Detect which cell encompasses the target text, then output its [X, Y] center coordinate. 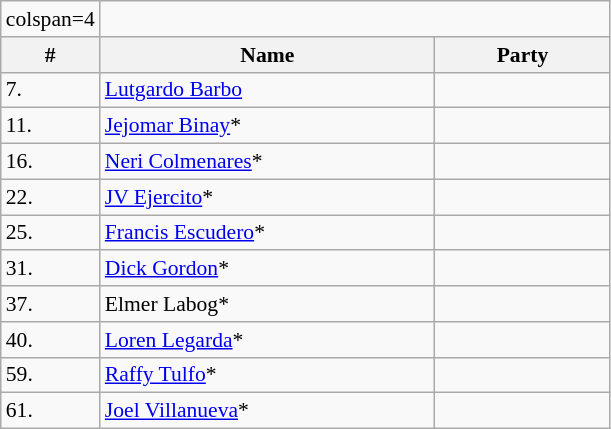
Jejomar Binay* [268, 126]
31. [50, 269]
40. [50, 340]
61. [50, 411]
11. [50, 126]
7. [50, 90]
Raffy Tulfo* [268, 375]
16. [50, 162]
37. [50, 304]
Joel Villanueva* [268, 411]
Neri Colmenares* [268, 162]
Lutgardo Barbo [268, 90]
Elmer Labog* [268, 304]
colspan=4 [50, 19]
JV Ejercito* [268, 197]
Party [522, 55]
22. [50, 197]
25. [50, 233]
59. [50, 375]
Loren Legarda* [268, 340]
# [50, 55]
Name [268, 55]
Dick Gordon* [268, 269]
Francis Escudero* [268, 233]
